From the cell containing the given text, extract its center point as (x, y) coordinate. 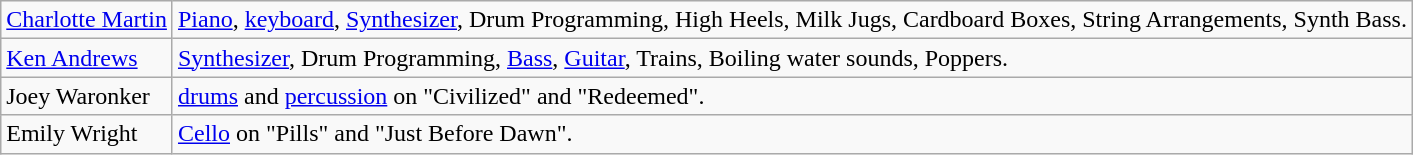
Synthesizer, Drum Programming, Bass, Guitar, Trains, Boiling water sounds, Poppers. (792, 58)
Charlotte Martin (87, 20)
Joey Waronker (87, 96)
Piano, keyboard, Synthesizer, Drum Programming, High Heels, Milk Jugs, Cardboard Boxes, String Arrangements, Synth Bass. (792, 20)
Emily Wright (87, 134)
Ken Andrews (87, 58)
Cello on "Pills" and "Just Before Dawn". (792, 134)
drums and percussion on "Civilized" and "Redeemed". (792, 96)
